Extract the (x, y) coordinate from the center of the cell holding the provided text.  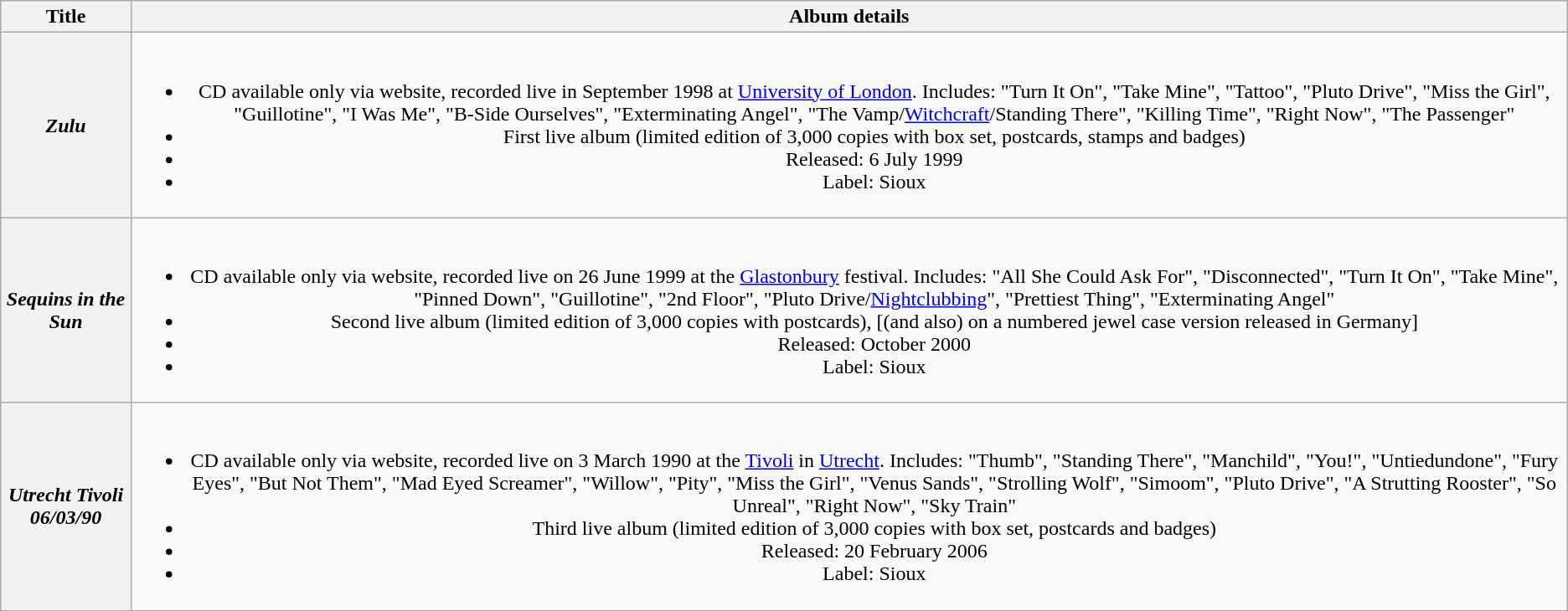
Utrecht Tivoli 06/03/90 (66, 506)
Zulu (66, 126)
Sequins in the Sun (66, 310)
Album details (849, 17)
Title (66, 17)
